Return (x, y) of the center of cell containing provided text 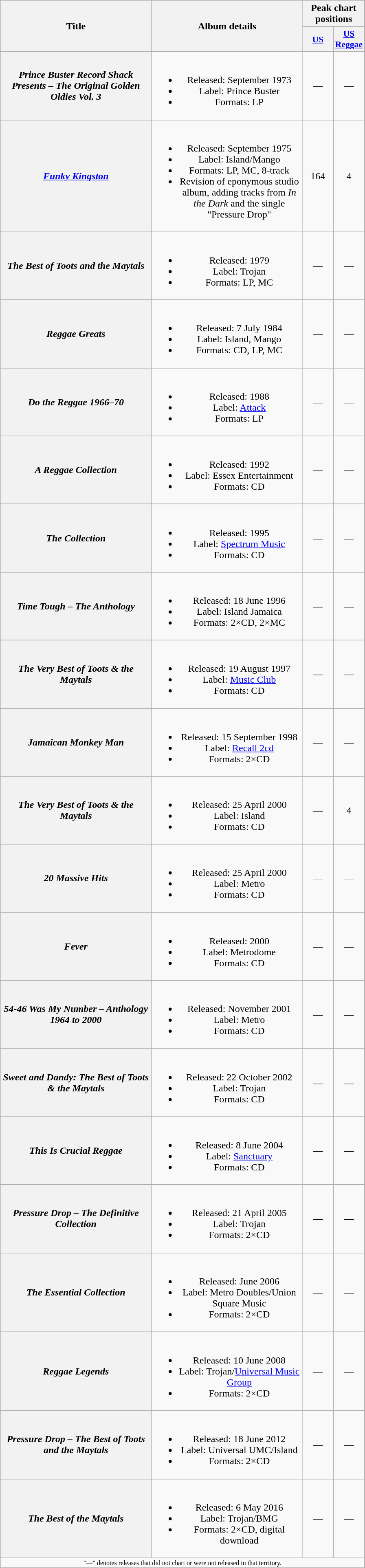
Sweet and Dandy: The Best of Toots & the Maytals (76, 1083)
This Is Crucial Reggae (76, 1150)
Jamaican Monkey Man (76, 742)
Reggae Greats (76, 334)
Reggae Legends (76, 1371)
Released: 21 April 2005Label: TrojanFormats: 2×CD (227, 1219)
The Best of Toots and the Maytals (76, 266)
Title (76, 26)
"—" denotes releases that did not chart or were not released in that territory. (182, 1563)
Released: 1995Label: Spectrum MusicFormats: CD (227, 538)
US Reggae (349, 39)
20 Massive Hits (76, 878)
The Best of the Maytals (76, 1518)
Do the Reggae 1966–70 (76, 402)
Released: 10 June 2008Label: Trojan/Universal Music GroupFormats: 2×CD (227, 1371)
164 (318, 176)
Peak chart positions (334, 14)
Released: 8 June 2004Label: SanctuaryFormats: CD (227, 1150)
Released: 25 April 2000Label: IslandFormats: CD (227, 811)
Album details (227, 26)
Released: 18 June 1996Label: Island JamaicaFormats: 2×CD, 2×MC (227, 606)
Released: November 2001Label: MetroFormats: CD (227, 1014)
Released: 1992Label: Essex EntertainmentFormats: CD (227, 470)
Released: 2000Label: MetrodomeFormats: CD (227, 947)
Released: 7 July 1984Label: Island, MangoFormats: CD, LP, MC (227, 334)
Released: June 2006Label: Metro Doubles/Union Square MusicFormats: 2×CD (227, 1292)
Released: 6 May 2016Label: Trojan/BMGFormats: 2×CD, digital download (227, 1518)
Released: 1979Label: TrojanFormats: LP, MC (227, 266)
Released: 18 June 2012Label: Universal UMC/IslandFormats: 2×CD (227, 1445)
Fever (76, 947)
Released: 19 August 1997Label: Music ClubFormats: CD (227, 674)
The Collection (76, 538)
Pressure Drop – The Best of Toots and the Maytals (76, 1445)
Prince Buster Record Shack Presents – The Original Golden Oldies Vol. 3 (76, 86)
A Reggae Collection (76, 470)
54-46 Was My Number – Anthology 1964 to 2000 (76, 1014)
Time Tough – The Anthology (76, 606)
Released: 25 April 2000Label: MetroFormats: CD (227, 878)
US (318, 39)
Released: 22 October 2002Label: TrojanFormats: CD (227, 1083)
Released: 1988Label: AttackFormats: LP (227, 402)
Pressure Drop – The Definitive Collection (76, 1219)
Released: September 1973Label: Prince BusterFormats: LP (227, 86)
The Essential Collection (76, 1292)
Released: 15 September 1998Label: Recall 2cdFormats: 2×CD (227, 742)
Funky Kingston (76, 176)
